From the cell containing the given text, extract its center point as (x, y) coordinate. 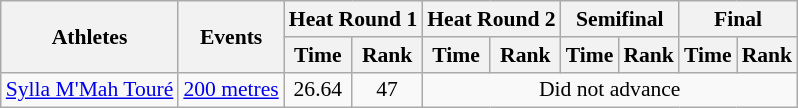
47 (387, 90)
200 metres (230, 90)
Final (738, 19)
Heat Round 2 (491, 19)
Semifinal (620, 19)
Heat Round 1 (353, 19)
Did not advance (610, 90)
Sylla M'Mah Touré (90, 90)
26.64 (318, 90)
Events (230, 36)
Athletes (90, 36)
